Detect which cell encompasses the target text, then output its (x, y) center coordinate. 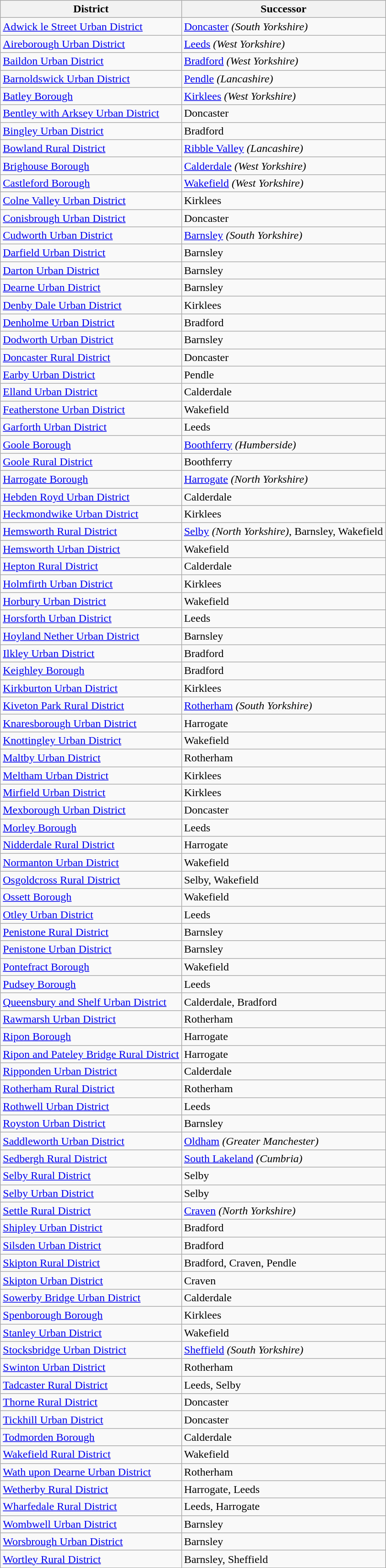
Kirkburton Urban District (91, 688)
Saddleworth Urban District (91, 1141)
Harrogate Borough (91, 479)
Wetherby Rural District (91, 1489)
Barnsley (South Yorkshire) (283, 236)
Osgoldcross Rural District (91, 880)
Aireborough Urban District (91, 44)
Pontefract Borough (91, 967)
Kiveton Park Rural District (91, 706)
Harrogate (North Yorkshire) (283, 479)
Stanley Urban District (91, 1333)
Sheffield (South Yorkshire) (283, 1350)
Denby Dale Urban District (91, 305)
Otley Urban District (91, 915)
Calderdale (West Yorkshire) (283, 166)
Elland Urban District (91, 392)
Leeds, Harrogate (283, 1507)
Knottingley Urban District (91, 740)
Rotherham Rural District (91, 1089)
Penistone Rural District (91, 932)
Heckmondwike Urban District (91, 514)
Leeds, Selby (283, 1385)
Craven (283, 1280)
Boothferry (283, 462)
Meltham Urban District (91, 776)
Pendle (283, 375)
Tadcaster Rural District (91, 1385)
Garforth Urban District (91, 427)
Harrogate, Leeds (283, 1489)
Thorne Rural District (91, 1402)
Ripon and Pateley Bridge Rural District (91, 1054)
Horbury Urban District (91, 601)
Colne Valley Urban District (91, 200)
Successor (283, 9)
Wakefield (West Yorkshire) (283, 183)
Sowerby Bridge Urban District (91, 1298)
Castleford Borough (91, 183)
Barnsley, Sheffield (283, 1559)
Royston Urban District (91, 1124)
Normanton Urban District (91, 862)
Oldham (Greater Manchester) (283, 1141)
Rotherham (South Yorkshire) (283, 706)
Goole Rural District (91, 462)
Knaresborough Urban District (91, 723)
Selby Rural District (91, 1176)
Denholme Urban District (91, 323)
Batley Borough (91, 96)
Skipton Rural District (91, 1263)
Pudsey Borough (91, 984)
Selby Urban District (91, 1193)
Hebden Royd Urban District (91, 496)
Darfield Urban District (91, 253)
Todmorden Borough (91, 1437)
Mirfield Urban District (91, 793)
Boothferry (Humberside) (283, 444)
Conisbrough Urban District (91, 218)
Barnoldswick Urban District (91, 79)
District (91, 9)
Goole Borough (91, 444)
Silsden Urban District (91, 1245)
Queensbury and Shelf Urban District (91, 1002)
Holmfirth Urban District (91, 584)
Nidderdale Rural District (91, 845)
Penistone Urban District (91, 949)
Doncaster (South Yorkshire) (283, 27)
Hoyland Nether Urban District (91, 636)
Hemsworth Urban District (91, 549)
Swinton Urban District (91, 1368)
Tickhill Urban District (91, 1420)
Selby (North Yorkshire), Barnsley, Wakefield (283, 532)
Featherstone Urban District (91, 410)
Horsforth Urban District (91, 619)
Bentley with Arksey Urban District (91, 113)
Bowland Rural District (91, 148)
Maltby Urban District (91, 758)
Adwick le Street Urban District (91, 27)
Morley Borough (91, 828)
Shipley Urban District (91, 1228)
Ribble Valley (Lancashire) (283, 148)
Ilkley Urban District (91, 653)
Pendle (Lancashire) (283, 79)
Kirklees (West Yorkshire) (283, 96)
Skipton Urban District (91, 1280)
Calderdale, Bradford (283, 1002)
Bradford (West Yorkshire) (283, 61)
Brighouse Borough (91, 166)
Bingley Urban District (91, 131)
Cudworth Urban District (91, 236)
Wakefield Rural District (91, 1455)
Leeds (West Yorkshire) (283, 44)
Mexborough Urban District (91, 810)
Stocksbridge Urban District (91, 1350)
Hemsworth Rural District (91, 532)
Ripon Borough (91, 1036)
Rawmarsh Urban District (91, 1019)
Spenborough Borough (91, 1315)
Wortley Rural District (91, 1559)
Doncaster Rural District (91, 357)
Dodworth Urban District (91, 340)
Dearne Urban District (91, 288)
Sedbergh Rural District (91, 1158)
Ripponden Urban District (91, 1072)
Baildon Urban District (91, 61)
Keighley Borough (91, 671)
Worsbrough Urban District (91, 1541)
Earby Urban District (91, 375)
Rothwell Urban District (91, 1106)
South Lakeland (Cumbria) (283, 1158)
Wombwell Urban District (91, 1524)
Bradford, Craven, Pendle (283, 1263)
Ossett Borough (91, 897)
Settle Rural District (91, 1211)
Hepton Rural District (91, 566)
Wharfedale Rural District (91, 1507)
Wath upon Dearne Urban District (91, 1472)
Darton Urban District (91, 270)
Selby, Wakefield (283, 880)
Craven (North Yorkshire) (283, 1211)
